Return (X, Y) of the center of cell containing provided text 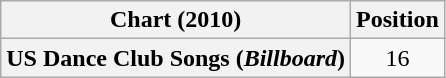
16 (398, 58)
Position (398, 20)
Chart (2010) (176, 20)
US Dance Club Songs (Billboard) (176, 58)
